For the text-containing cell, return its midpoint in [x, y] coordinate format. 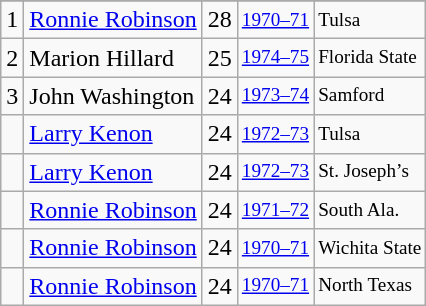
Samford [370, 96]
25 [220, 58]
28 [220, 20]
2 [12, 58]
John Washington [113, 96]
North Texas [370, 286]
St. Joseph’s [370, 172]
South Ala. [370, 210]
Wichita State [370, 248]
1971–72 [275, 210]
Florida State [370, 58]
1 [12, 20]
1974–75 [275, 58]
1973–74 [275, 96]
Marion Hillard [113, 58]
3 [12, 96]
